Identify which cell holds the provided text, then report its [X, Y] central coordinate. 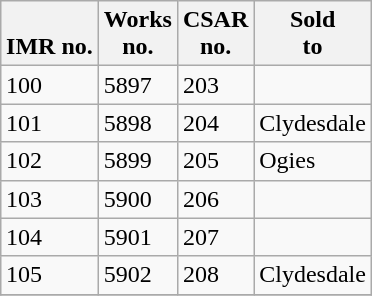
102 [50, 161]
Worksno. [138, 34]
CSARno. [215, 34]
IMR no. [50, 34]
5901 [138, 237]
207 [215, 237]
103 [50, 199]
5902 [138, 275]
205 [215, 161]
208 [215, 275]
Ogies [313, 161]
5897 [138, 85]
206 [215, 199]
5898 [138, 123]
104 [50, 237]
204 [215, 123]
105 [50, 275]
101 [50, 123]
5899 [138, 161]
203 [215, 85]
5900 [138, 199]
100 [50, 85]
Soldto [313, 34]
